Detect which cell encompasses the target text, then output its (X, Y) center coordinate. 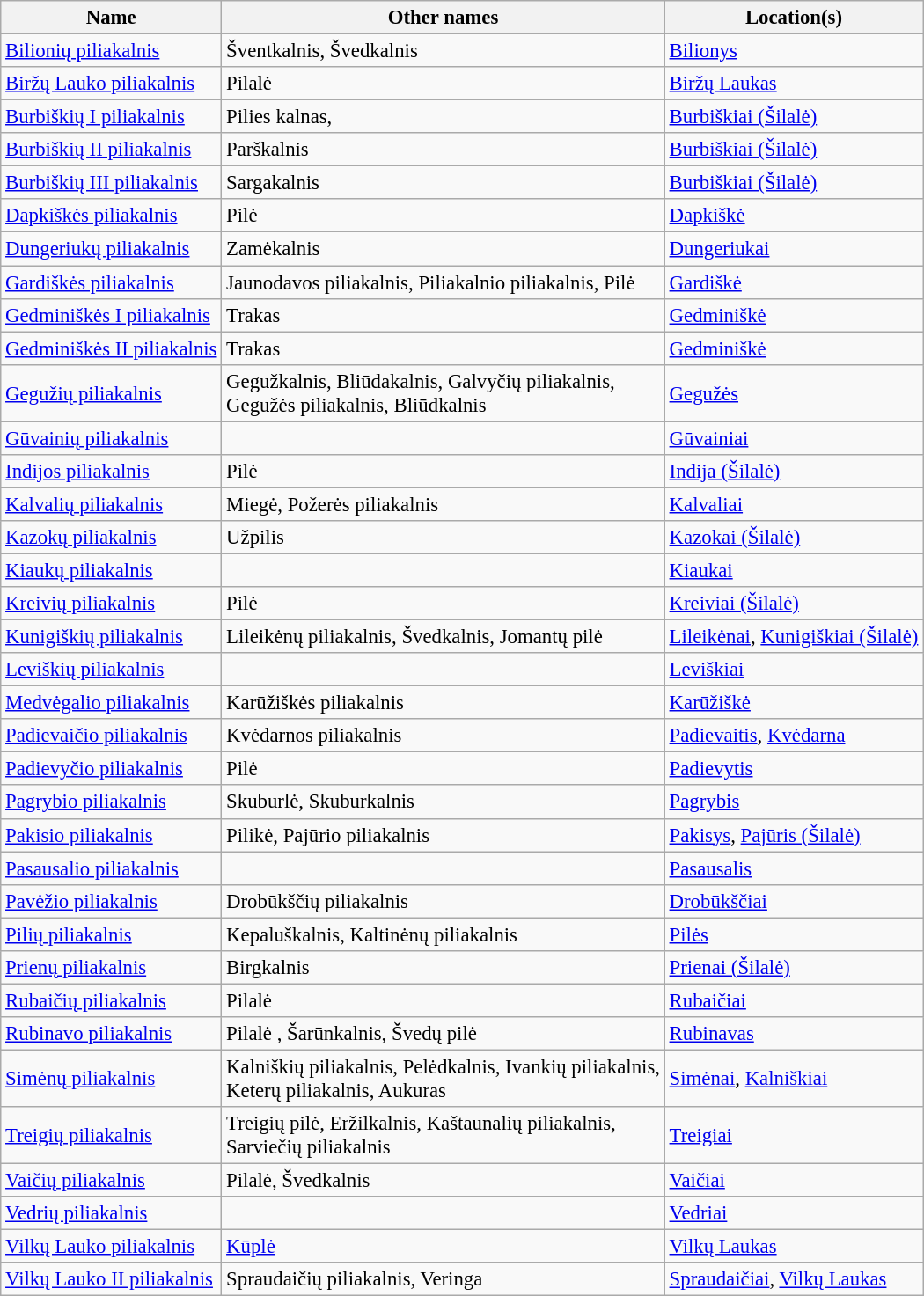
Prienai (Šilalė) (794, 968)
Pilikė, Pajūrio piliakalnis (444, 835)
Burbiškių III piliakalnis (111, 183)
Prienų piliakalnis (111, 968)
Leviškiai (794, 670)
Rubaičiai (794, 1000)
Pagrybio piliakalnis (111, 802)
Kiaukai (794, 570)
Vilkų Lauko piliakalnis (111, 1247)
Simėnai, Kalniškiai (794, 1079)
Gardiškės piliakalnis (111, 282)
Kazokų piliakalnis (111, 538)
Kiaukų piliakalnis (111, 570)
Gedminiškės I piliakalnis (111, 315)
Gūvainiai (794, 438)
Pavėžio piliakalnis (111, 901)
Birgkalnis (444, 968)
Gardiškė (794, 282)
Dungeriukai (794, 249)
Location(s) (794, 18)
Treigių piliakalnis (111, 1135)
Biržų Lauko piliakalnis (111, 84)
Burbiškių II piliakalnis (111, 150)
Vilkų Lauko II piliakalnis (111, 1279)
Indijos piliakalnis (111, 472)
Parškalnis (444, 150)
Kreiviai (Šilalė) (794, 604)
Burbiškių I piliakalnis (111, 117)
Padievyčio piliakalnis (111, 769)
Užpilis (444, 538)
Padievaičio piliakalnis (111, 736)
Dungeriukų piliakalnis (111, 249)
Lileikėnai, Kunigiškiai (Šilalė) (794, 637)
Pasausalis (794, 868)
Name (111, 18)
Leviškių piliakalnis (111, 670)
Miegė, Požerės piliakalnis (444, 504)
Sargakalnis (444, 183)
Šventkalnis, Švedkalnis (444, 51)
Kvėdarnos piliakalnis (444, 736)
Pakisys, Pajūris (Šilalė) (794, 835)
Kalvaliai (794, 504)
Pakisio piliakalnis (111, 835)
Jaunodavos piliakalnis, Piliakalnio piliakalnis, Pilė (444, 282)
Pilės (794, 934)
Spraudaičiai, Vilkų Laukas (794, 1279)
Bilionių piliakalnis (111, 51)
Dapkiškė (794, 216)
Vilkų Laukas (794, 1247)
Karūžiškė (794, 703)
Kunigiškių piliakalnis (111, 637)
Vedriai (794, 1213)
Treigių pilė, Eržilkalnis, Kaštaunalių piliakalnis, Sarviečių piliakalnis (444, 1135)
Vaičiai (794, 1181)
Padievaitis, Kvėdarna (794, 736)
Spraudaičių piliakalnis, Veringa (444, 1279)
Zamėkalnis (444, 249)
Karūžiškės piliakalnis (444, 703)
Medvėgalio piliakalnis (111, 703)
Treigiai (794, 1135)
Kepaluškalnis, Kaltinėnų piliakalnis (444, 934)
Bilionys (794, 51)
Pilių piliakalnis (111, 934)
Vaičių piliakalnis (111, 1181)
Rubinavo piliakalnis (111, 1034)
Kalniškių piliakalnis, Pelėdkalnis, Ivankių piliakalnis, Keterų piliakalnis, Aukuras (444, 1079)
Vedrių piliakalnis (111, 1213)
Gūvainių piliakalnis (111, 438)
Drobūkščiai (794, 901)
Padievytis (794, 769)
Indija (Šilalė) (794, 472)
Gegužių piliakalnis (111, 392)
Dapkiškės piliakalnis (111, 216)
Kūplė (444, 1247)
Other names (444, 18)
Drobūkščių piliakalnis (444, 901)
Simėnų piliakalnis (111, 1079)
Kalvalių piliakalnis (111, 504)
Pilalė , Šarūnkalnis, Švedų pilė (444, 1034)
Gedminiškės II piliakalnis (111, 348)
Gegužės (794, 392)
Rubaičių piliakalnis (111, 1000)
Kreivių piliakalnis (111, 604)
Rubinavas (794, 1034)
Biržų Laukas (794, 84)
Skuburlė, Skuburkalnis (444, 802)
Gegužkalnis, Bliūdakalnis, Galvyčių piliakalnis, Gegužės piliakalnis, Bliūdkalnis (444, 392)
Lileikėnų piliakalnis, Švedkalnis, Jomantų pilė (444, 637)
Pilalė, Švedkalnis (444, 1181)
Pagrybis (794, 802)
Pilies kalnas, (444, 117)
Pasausalio piliakalnis (111, 868)
Kazokai (Šilalė) (794, 538)
